Return the [x, y] coordinate for the center point of the cell that contains the specified text.  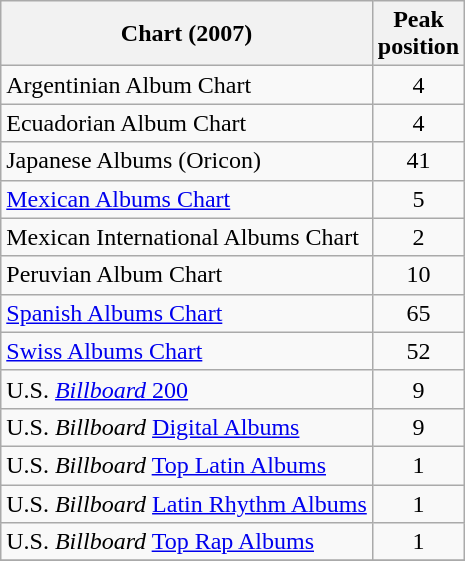
U.S. Billboard Top Rap Albums [187, 542]
Japanese Albums (Oricon) [187, 161]
U.S. Billboard Latin Rhythm Albums [187, 503]
2 [418, 237]
65 [418, 313]
Peakposition [418, 34]
U.S. Billboard Digital Albums [187, 427]
Spanish Albums Chart [187, 313]
Peruvian Album Chart [187, 275]
10 [418, 275]
U.S. Billboard Top Latin Albums [187, 465]
52 [418, 351]
5 [418, 199]
Ecuadorian Album Chart [187, 123]
Swiss Albums Chart [187, 351]
Mexican International Albums Chart [187, 237]
Argentinian Album Chart [187, 85]
41 [418, 161]
Mexican Albums Chart [187, 199]
U.S. Billboard 200 [187, 389]
Chart (2007) [187, 34]
